Return the [x, y] coordinate for the center point of the cell that contains the specified text.  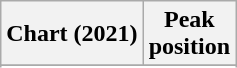
Peakposition [189, 34]
Chart (2021) [72, 34]
